Identify which cell holds the provided text, then report its [x, y] central coordinate. 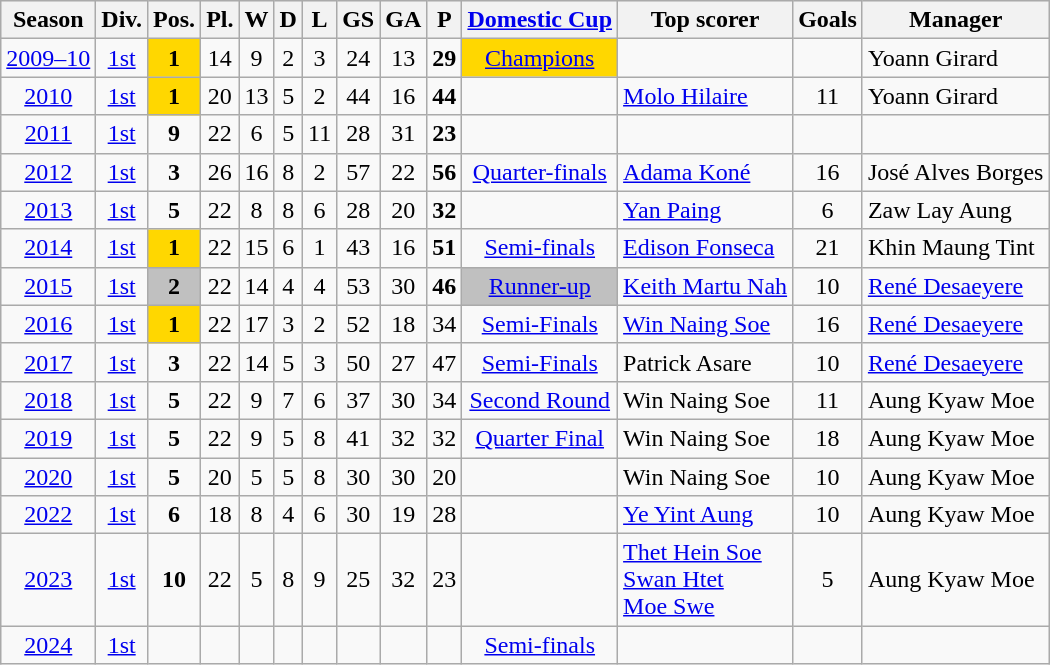
21 [828, 248]
Patrick Asare [706, 362]
Khin Maung Tint [956, 248]
W [256, 20]
Season [48, 20]
56 [444, 172]
52 [358, 324]
Quarter-finals [540, 172]
2018 [48, 400]
Zaw Lay Aung [956, 210]
Yan Paing [706, 210]
P [444, 20]
19 [404, 515]
53 [358, 286]
Quarter Final [540, 438]
Ye Yint Aung [706, 515]
31 [404, 134]
51 [444, 248]
37 [358, 400]
Div. [122, 20]
26 [220, 172]
50 [358, 362]
D [288, 20]
2012 [48, 172]
Second Round [540, 400]
GS [358, 20]
2019 [48, 438]
Manager [956, 20]
27 [404, 362]
Adama Koné [706, 172]
47 [444, 362]
Pl. [220, 20]
2014 [48, 248]
2022 [48, 515]
2023 [48, 580]
2024 [48, 645]
2017 [48, 362]
L [319, 20]
29 [444, 58]
2015 [48, 286]
15 [256, 248]
Top scorer [706, 20]
2013 [48, 210]
17 [256, 324]
Keith Martu Nah [706, 286]
Pos. [174, 20]
GA [404, 20]
José Alves Borges [956, 172]
2020 [48, 477]
Edison Fonseca [706, 248]
43 [358, 248]
Thet Hein Soe Swan Htet Moe Swe [706, 580]
57 [358, 172]
25 [358, 580]
41 [358, 438]
2010 [48, 96]
Champions [540, 58]
Runner-up [540, 286]
Molo Hilaire [706, 96]
24 [358, 58]
2016 [48, 324]
7 [288, 400]
Domestic Cup [540, 20]
46 [444, 286]
Goals [828, 20]
2011 [48, 134]
2009–10 [48, 58]
